Return (X, Y) of the center of cell containing provided text 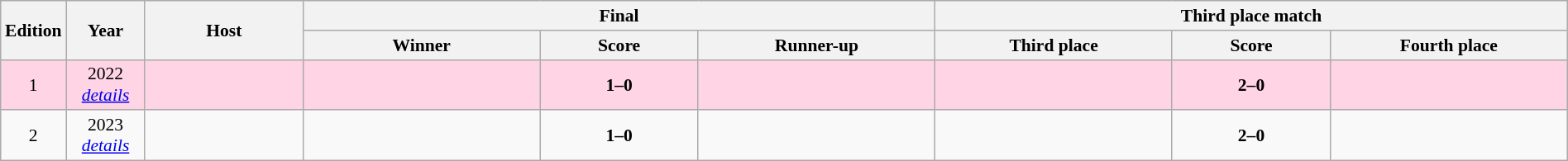
2 (33, 135)
2022details (106, 84)
Edition (33, 30)
Runner-up (817, 45)
Final (619, 16)
Winner (422, 45)
1 (33, 84)
Third place (1054, 45)
Year (106, 30)
Fourth place (1449, 45)
2023details (106, 135)
Third place match (1251, 16)
Host (223, 30)
